Identify which cell holds the provided text, then report its [x, y] central coordinate. 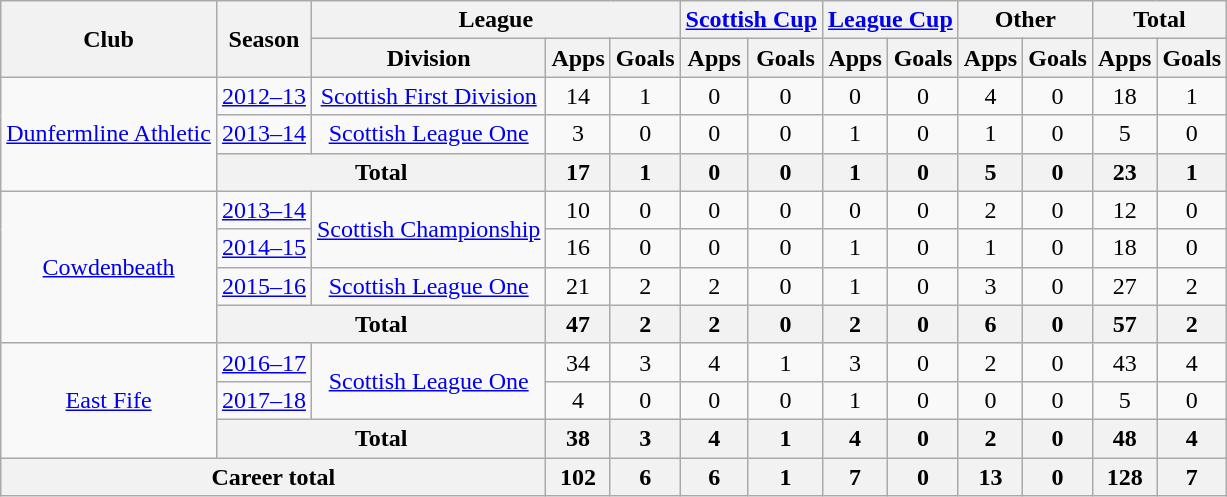
Cowdenbeath [109, 267]
43 [1124, 362]
Club [109, 39]
17 [578, 172]
47 [578, 324]
Season [264, 39]
34 [578, 362]
Scottish First Division [428, 96]
16 [578, 248]
27 [1124, 286]
12 [1124, 210]
13 [990, 477]
2017–18 [264, 400]
League Cup [891, 20]
Dunfermline Athletic [109, 134]
Career total [274, 477]
Division [428, 58]
League [496, 20]
2014–15 [264, 248]
23 [1124, 172]
Scottish Championship [428, 229]
East Fife [109, 400]
14 [578, 96]
Other [1025, 20]
57 [1124, 324]
48 [1124, 438]
2016–17 [264, 362]
21 [578, 286]
128 [1124, 477]
10 [578, 210]
Scottish Cup [751, 20]
2015–16 [264, 286]
38 [578, 438]
2012–13 [264, 96]
102 [578, 477]
